Detect which cell encompasses the target text, then output its (x, y) center coordinate. 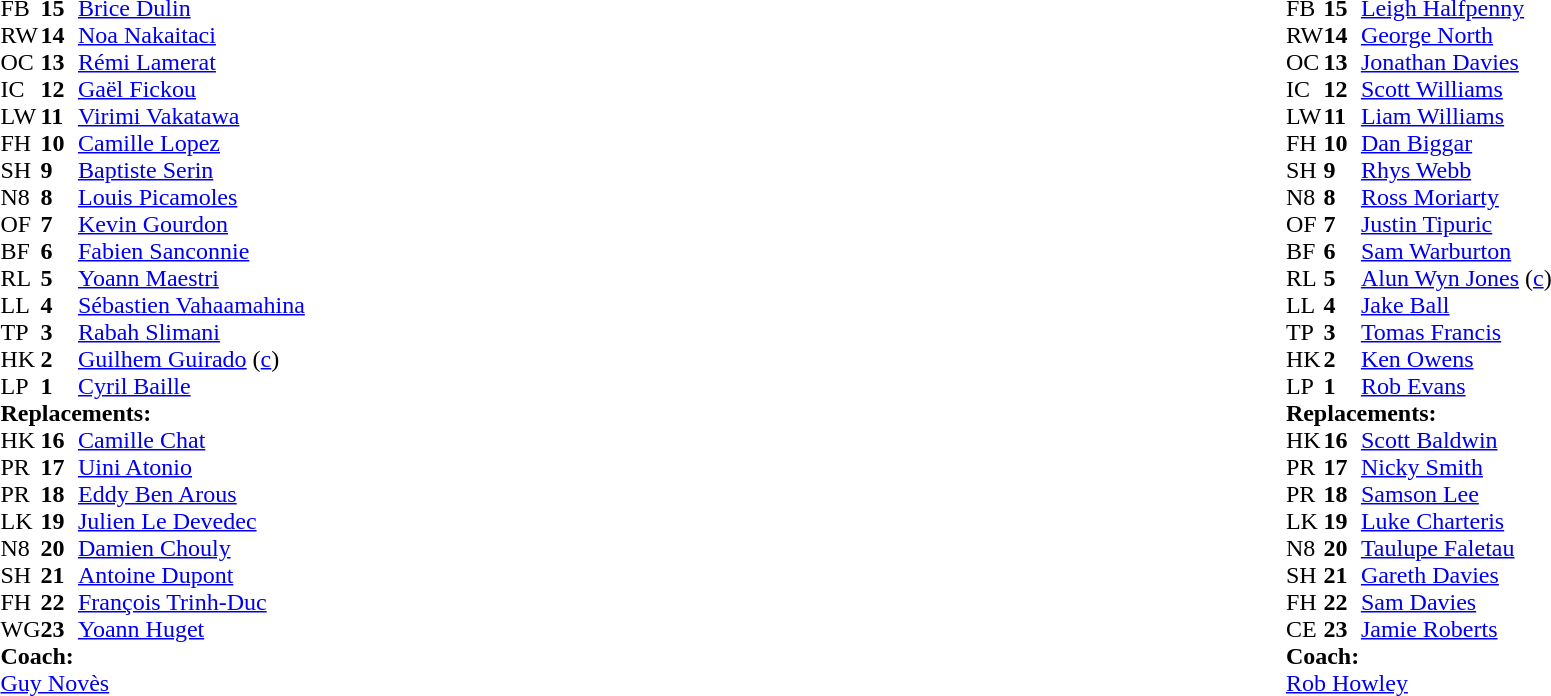
Coach: (152, 656)
Noa Nakaitaci (192, 36)
Uini Atonio (192, 468)
Virimi Vakatawa (192, 116)
Damien Chouly (192, 548)
Cyril Baille (192, 386)
Fabien Sanconnie (192, 252)
Guilhem Guirado (c) (192, 360)
Kevin Gourdon (192, 224)
Yoann Huget (192, 630)
CE (1305, 630)
WG (20, 630)
Replacements: (152, 414)
Rémi Lamerat (192, 62)
Camille Lopez (192, 144)
Eddy Ben Arous (192, 494)
Sébastien Vahaamahina (192, 306)
Antoine Dupont (192, 576)
Gaël Fickou (192, 90)
Louis Picamoles (192, 198)
Baptiste Serin (192, 170)
Julien Le Devedec (192, 522)
Yoann Maestri (192, 278)
Rabah Slimani (192, 332)
Camille Chat (192, 440)
François Trinh-Duc (192, 602)
